Identify which cell holds the provided text, then report its (X, Y) central coordinate. 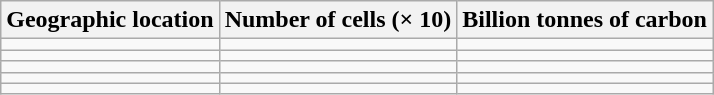
Geographic location (110, 20)
Number of cells (× 10) (338, 20)
Billion tonnes of carbon (585, 20)
